From the cell containing the given text, extract its center point as (x, y) coordinate. 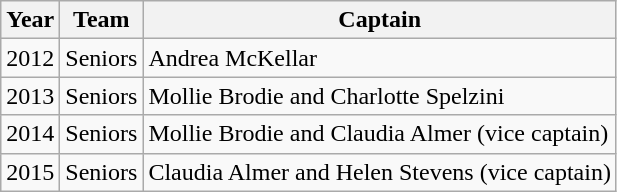
Team (102, 20)
2013 (30, 96)
Year (30, 20)
2012 (30, 58)
Mollie Brodie and Claudia Almer (vice captain) (380, 134)
2014 (30, 134)
Andrea McKellar (380, 58)
Mollie Brodie and Charlotte Spelzini (380, 96)
2015 (30, 172)
Claudia Almer and Helen Stevens (vice captain) (380, 172)
Captain (380, 20)
